Extract the (X, Y) coordinate from the center of the cell holding the provided text.  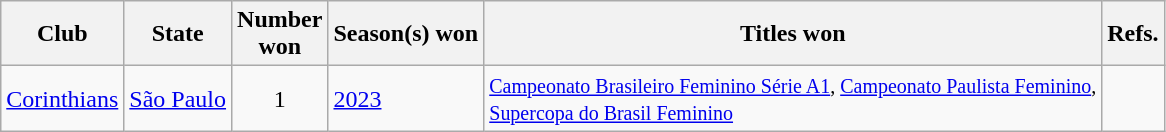
Season(s) won (406, 34)
Refs. (1133, 34)
Campeonato Brasileiro Feminino Série A1, Campeonato Paulista Feminino,Supercopa do Brasil Feminino (793, 98)
1 (280, 98)
Corinthians (62, 98)
Club (62, 34)
Numberwon (280, 34)
State (178, 34)
2023 (406, 98)
São Paulo (178, 98)
Titles won (793, 34)
